For the text-containing cell, return its midpoint in (x, y) coordinate format. 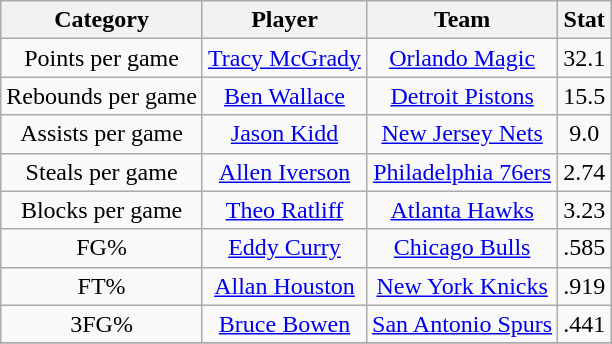
3.23 (584, 210)
Points per game (102, 58)
.441 (584, 324)
2.74 (584, 172)
3FG% (102, 324)
New Jersey Nets (462, 134)
Assists per game (102, 134)
FG% (102, 248)
Atlanta Hawks (462, 210)
9.0 (584, 134)
Blocks per game (102, 210)
Bruce Bowen (284, 324)
Stat (584, 20)
.585 (584, 248)
Category (102, 20)
15.5 (584, 96)
Eddy Curry (284, 248)
32.1 (584, 58)
Jason Kidd (284, 134)
Allen Iverson (284, 172)
Philadelphia 76ers (462, 172)
FT% (102, 286)
Orlando Magic (462, 58)
Rebounds per game (102, 96)
Team (462, 20)
San Antonio Spurs (462, 324)
Player (284, 20)
New York Knicks (462, 286)
Allan Houston (284, 286)
Theo Ratliff (284, 210)
Tracy McGrady (284, 58)
Ben Wallace (284, 96)
Chicago Bulls (462, 248)
.919 (584, 286)
Detroit Pistons (462, 96)
Steals per game (102, 172)
